Output the [X, Y] coordinate of the center of the cell containing the given text.  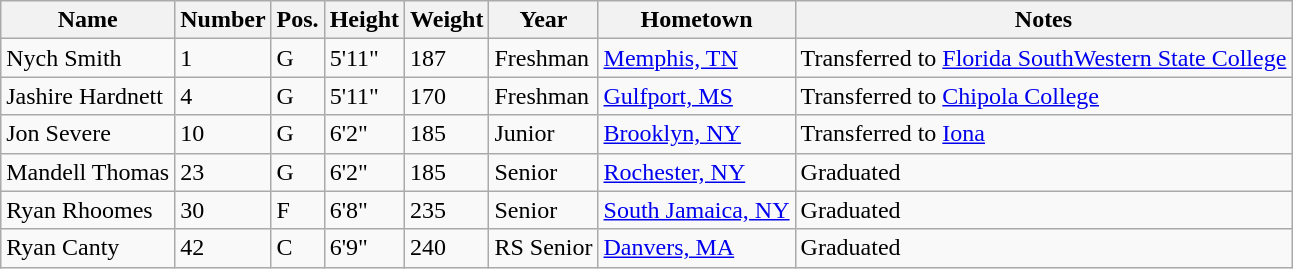
Year [544, 20]
Transferred to Chipola College [1044, 96]
23 [223, 172]
Weight [447, 20]
Ryan Canty [88, 248]
Nych Smith [88, 58]
10 [223, 134]
C [298, 248]
4 [223, 96]
187 [447, 58]
240 [447, 248]
170 [447, 96]
Number [223, 20]
1 [223, 58]
42 [223, 248]
6'8" [364, 210]
Memphis, TN [696, 58]
30 [223, 210]
Mandell Thomas [88, 172]
Transferred to Iona [1044, 134]
Pos. [298, 20]
Jashire Hardnett [88, 96]
235 [447, 210]
6'9" [364, 248]
Danvers, MA [696, 248]
Brooklyn, NY [696, 134]
Transferred to Florida SouthWestern State College [1044, 58]
Gulfport, MS [696, 96]
South Jamaica, NY [696, 210]
Height [364, 20]
F [298, 210]
Rochester, NY [696, 172]
Jon Severe [88, 134]
Hometown [696, 20]
Ryan Rhoomes [88, 210]
Junior [544, 134]
RS Senior [544, 248]
Name [88, 20]
Notes [1044, 20]
